Capture the cell that displays the provided text and extract its [X, Y] central coordinate. 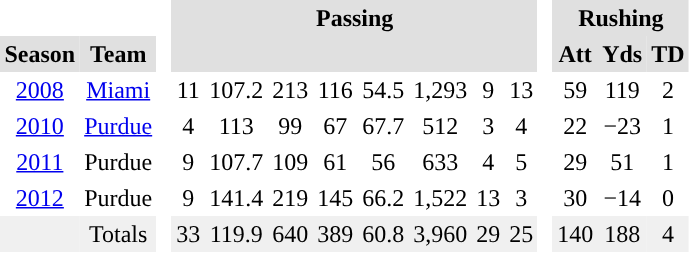
22 [576, 126]
99 [290, 126]
109 [290, 162]
67 [336, 126]
116 [336, 90]
Att [576, 54]
389 [336, 234]
Miami [118, 90]
119.9 [236, 234]
54.5 [384, 90]
Yds [622, 54]
51 [622, 162]
Rushing [621, 18]
107.2 [236, 90]
3,960 [440, 234]
113 [236, 126]
107.7 [236, 162]
Season [40, 54]
219 [290, 198]
25 [522, 234]
633 [440, 162]
Totals [118, 234]
Passing [355, 18]
213 [290, 90]
119 [622, 90]
2010 [40, 126]
2011 [40, 162]
56 [384, 162]
512 [440, 126]
2012 [40, 198]
2008 [40, 90]
141.4 [236, 198]
1,522 [440, 198]
145 [336, 198]
11 [188, 90]
−14 [622, 198]
2 [668, 90]
188 [622, 234]
61 [336, 162]
30 [576, 198]
60.8 [384, 234]
33 [188, 234]
1,293 [440, 90]
TD [668, 54]
67.7 [384, 126]
0 [668, 198]
59 [576, 90]
66.2 [384, 198]
140 [576, 234]
640 [290, 234]
5 [522, 162]
Team [118, 54]
−23 [622, 126]
